Provide the (x, y) coordinate of the cell's center where the given text is located.  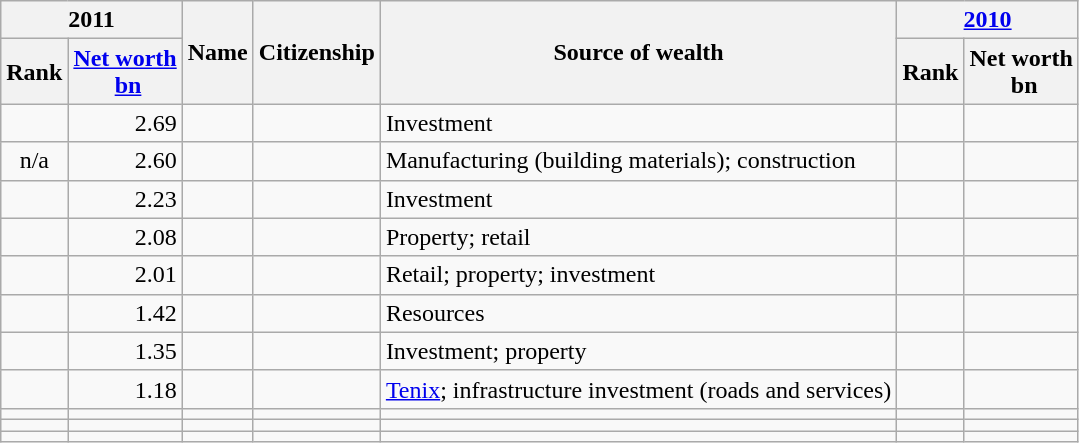
Property; retail (638, 237)
1.35 (125, 351)
Resources (638, 313)
Retail; property; investment (638, 275)
2.08 (125, 237)
1.18 (125, 389)
Investment; property (638, 351)
1.42 (125, 313)
2.69 (125, 123)
2.23 (125, 199)
2011 (92, 20)
Source of wealth (638, 52)
2.60 (125, 161)
Citizenship (316, 52)
2.01 (125, 275)
Tenix; infrastructure investment (roads and services) (638, 389)
n/a (34, 161)
Manufacturing (building materials); construction (638, 161)
Name (218, 52)
2010 (988, 20)
